Determine the (X, Y) coordinate at the center of the cell enclosing the given text.  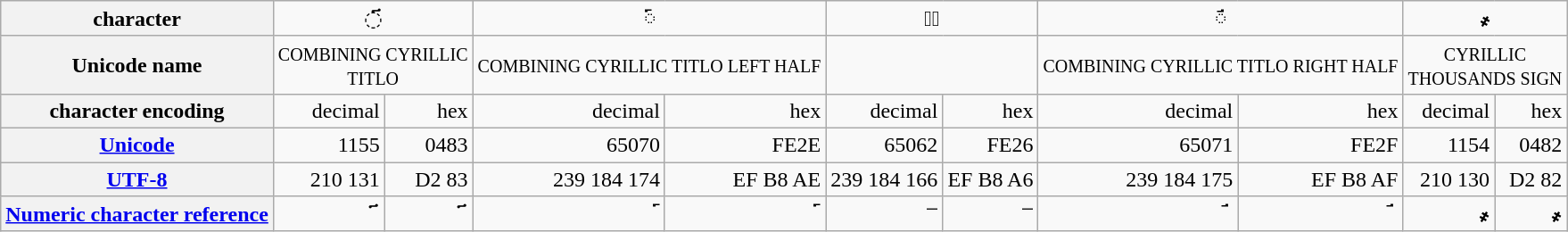
character (137, 19)
EF B8 AE (745, 179)
EF B8 A6 (990, 179)
UTF-8 (137, 179)
◌︮ (649, 19)
65071 (1138, 145)
1154 (1448, 145)
FE2F (1320, 145)
EF B8 AF (1320, 179)
D2 82 (1531, 179)
65062 (885, 145)
◌︯ (1220, 19)
CYRILLICTHOUSANDS SIGN (1485, 64)
239 184 166 (885, 179)
COMBINING CYRILLICTITLO (373, 64)
0482 (1531, 145)
239 184 175 (1138, 179)
D2 83 (428, 179)
Numeric character reference (137, 214)
Unicode (137, 145)
FE26 (990, 145)
Unicode name (137, 64)
◌҃ (373, 19)
COMBINING CYRILLIC TITLO RIGHT HALF (1220, 64)
◌︦ (932, 19)
1155 (328, 145)
0483 (428, 145)
65070 (569, 145)
210 131 (328, 179)
character encoding (137, 111)
FE2E (745, 145)
COMBINING CYRILLIC TITLO LEFT HALF (649, 64)
210 130 (1448, 179)
239 184 174 (569, 179)
